Provide the (X, Y) coordinate of the cell's center where the given text is located.  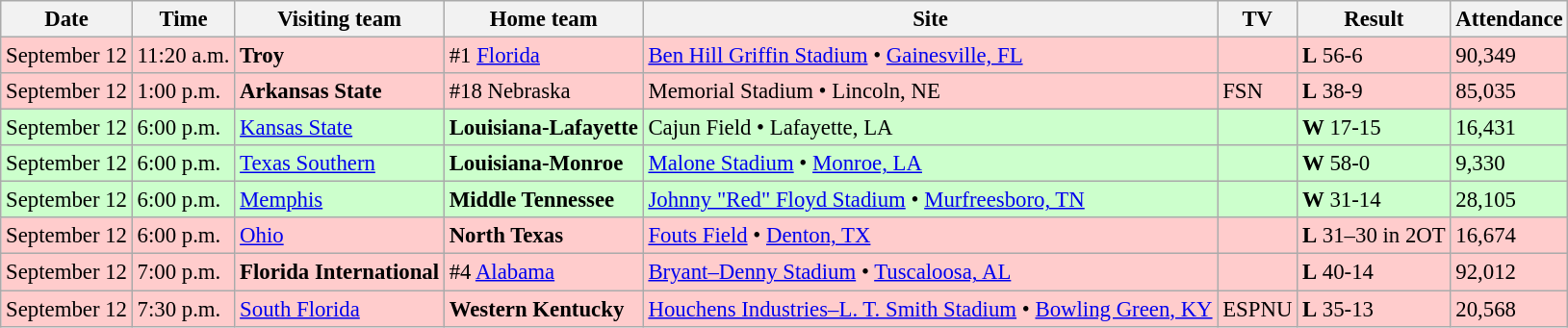
Site (930, 19)
Time (183, 19)
Home team (543, 19)
Malone Stadium • Monroe, LA (930, 164)
#4 Alabama (543, 272)
Florida International (340, 272)
1:00 p.m. (183, 91)
L 31–30 in 2OT (1375, 236)
Middle Tennessee (543, 200)
85,035 (1509, 91)
L 40-14 (1375, 272)
Troy (340, 56)
Cajun Field • Lafayette, LA (930, 128)
16,674 (1509, 236)
7:30 p.m. (183, 309)
Visiting team (340, 19)
L 56-6 (1375, 56)
16,431 (1509, 128)
TV (1257, 19)
L 35-13 (1375, 309)
Western Kentucky (543, 309)
Bryant–Denny Stadium • Tuscaloosa, AL (930, 272)
Ben Hill Griffin Stadium • Gainesville, FL (930, 56)
Fouts Field • Denton, TX (930, 236)
Attendance (1509, 19)
11:20 a.m. (183, 56)
#18 Nebraska (543, 91)
#1 Florida (543, 56)
20,568 (1509, 309)
9,330 (1509, 164)
Ohio (340, 236)
W 17-15 (1375, 128)
South Florida (340, 309)
ESPNU (1257, 309)
7:00 p.m. (183, 272)
90,349 (1509, 56)
North Texas (543, 236)
FSN (1257, 91)
Louisiana-Lafayette (543, 128)
Kansas State (340, 128)
Arkansas State (340, 91)
Louisiana-Monroe (543, 164)
W 31-14 (1375, 200)
W 58-0 (1375, 164)
Memorial Stadium • Lincoln, NE (930, 91)
Result (1375, 19)
Date (66, 19)
Texas Southern (340, 164)
92,012 (1509, 272)
Memphis (340, 200)
28,105 (1509, 200)
Johnny "Red" Floyd Stadium • Murfreesboro, TN (930, 200)
L 38-9 (1375, 91)
Houchens Industries–L. T. Smith Stadium • Bowling Green, KY (930, 309)
